Find where the given text appears and provide that cell's center as (X, Y) coordinate. 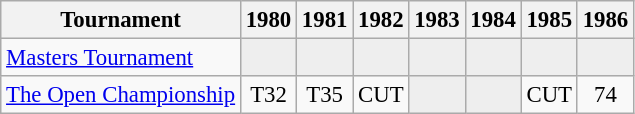
T32 (268, 95)
1981 (325, 20)
1984 (493, 20)
1985 (549, 20)
Tournament (121, 20)
1980 (268, 20)
1986 (605, 20)
T35 (325, 95)
74 (605, 95)
The Open Championship (121, 95)
1983 (437, 20)
1982 (381, 20)
Masters Tournament (121, 58)
